For the text-containing cell, return its midpoint in [X, Y] coordinate format. 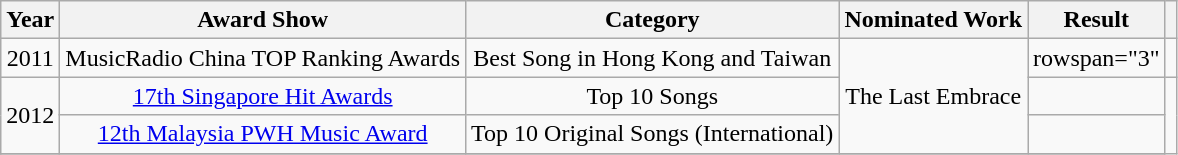
Year [30, 20]
17th Singapore Hit Awards [263, 96]
Result [1097, 20]
Top 10 Songs [652, 96]
Nominated Work [934, 20]
MusicRadio China TOP Ranking Awards [263, 58]
rowspan="3" [1097, 58]
Top 10 Original Songs (International) [652, 134]
2011 [30, 58]
2012 [30, 115]
Category [652, 20]
Award Show [263, 20]
Best Song in Hong Kong and Taiwan [652, 58]
12th Malaysia PWH Music Award [263, 134]
The Last Embrace [934, 96]
